Pinpoint the cell where the given text exists, returning its (x, y) midpoint coordinate. 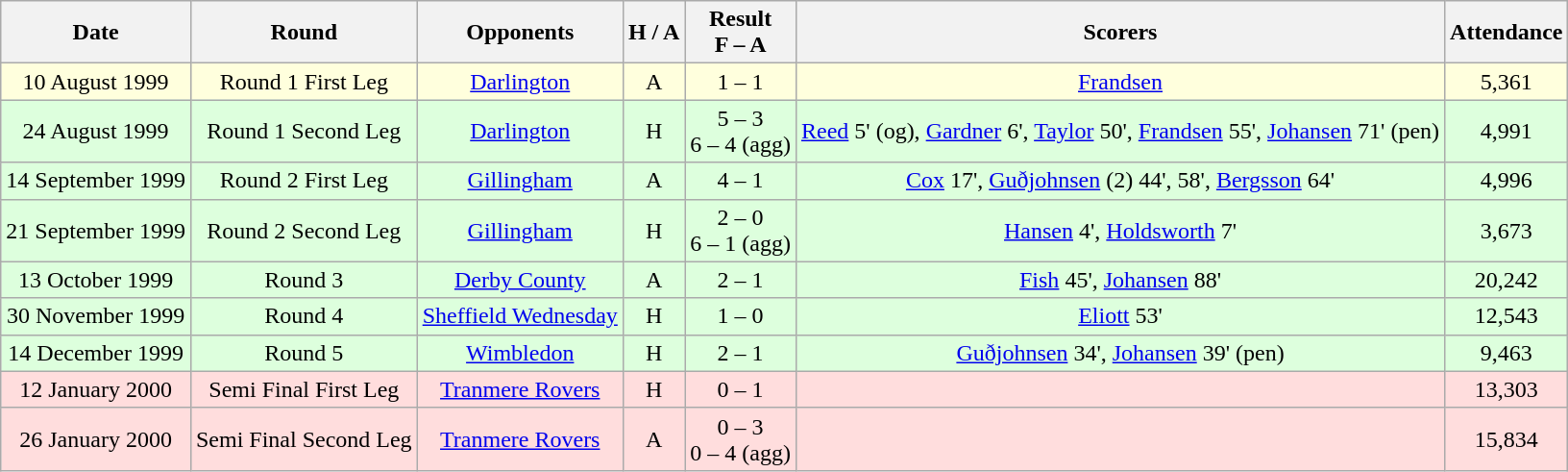
Wimbledon (520, 353)
4 – 1 (741, 181)
Hansen 4', Holdsworth 7' (1120, 231)
2 – 0 6 – 1 (agg) (741, 231)
Date (96, 33)
Attendance (1507, 33)
15,834 (1507, 438)
Round (304, 33)
30 November 1999 (96, 316)
1 – 1 (741, 82)
Reed 5' (og), Gardner 6', Taylor 50', Frandsen 55', Johansen 71' (pen) (1120, 131)
H / A (653, 33)
Round 1 Second Leg (304, 131)
1 – 0 (741, 316)
26 January 2000 (96, 438)
20,242 (1507, 280)
Round 2 First Leg (304, 181)
0 – 1 (741, 389)
Opponents (520, 33)
12 January 2000 (96, 389)
12,543 (1507, 316)
14 December 1999 (96, 353)
5,361 (1507, 82)
Round 3 (304, 280)
5 – 3 6 – 4 (agg) (741, 131)
Round 4 (304, 316)
Sheffield Wednesday (520, 316)
4,991 (1507, 131)
Eliott 53' (1120, 316)
3,673 (1507, 231)
Round 5 (304, 353)
9,463 (1507, 353)
13,303 (1507, 389)
Cox 17', Guðjohnsen (2) 44', 58', Bergsson 64' (1120, 181)
0 – 30 – 4 (agg) (741, 438)
Guðjohnsen 34', Johansen 39' (pen) (1120, 353)
24 August 1999 (96, 131)
Derby County (520, 280)
10 August 1999 (96, 82)
21 September 1999 (96, 231)
Fish 45', Johansen 88' (1120, 280)
Round 2 Second Leg (304, 231)
13 October 1999 (96, 280)
4,996 (1507, 181)
Scorers (1120, 33)
Semi Final Second Leg (304, 438)
14 September 1999 (96, 181)
Semi Final First Leg (304, 389)
Round 1 First Leg (304, 82)
ResultF – A (741, 33)
Frandsen (1120, 82)
